Pinpoint the cell where the given text exists, returning its (X, Y) midpoint coordinate. 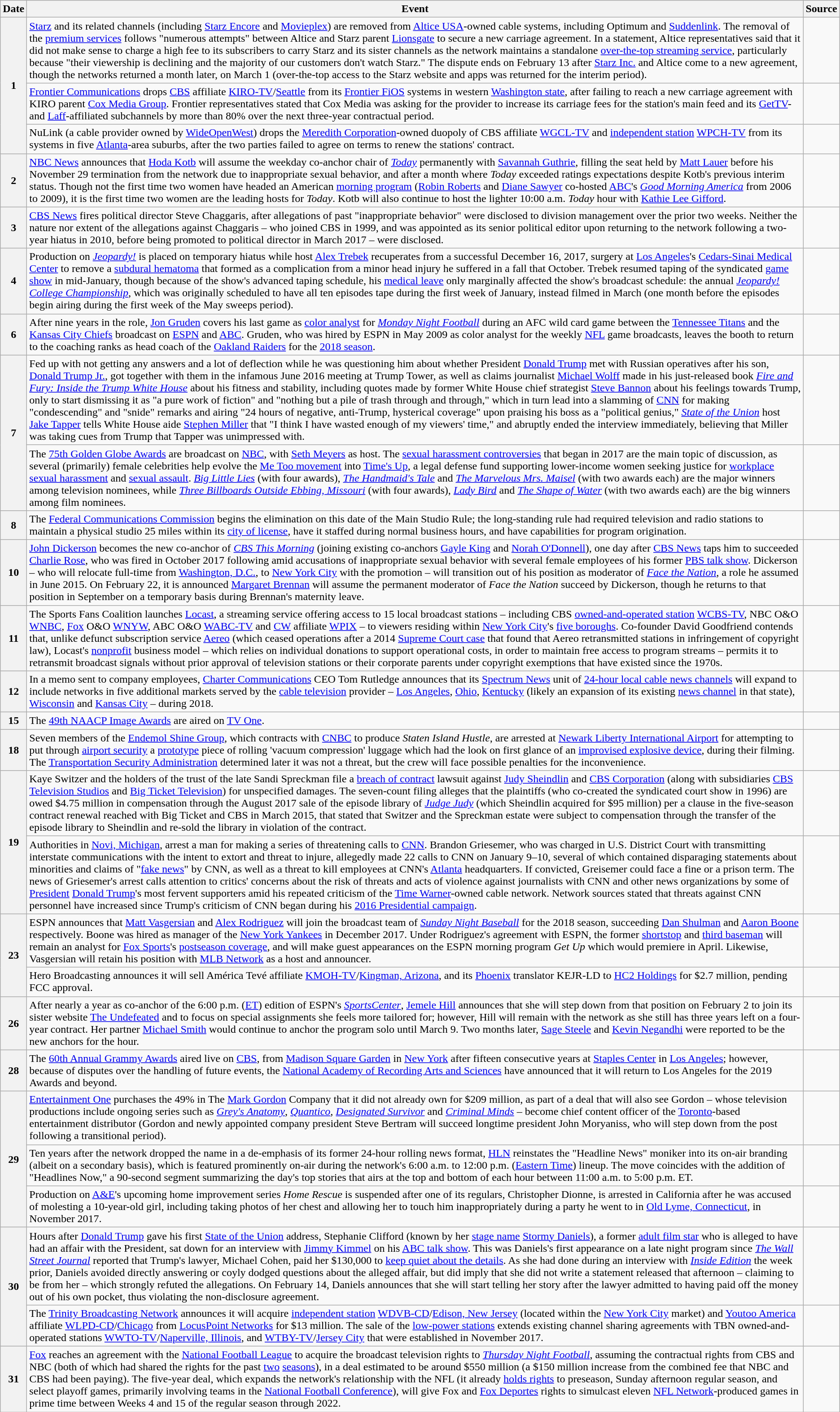
19 (13, 842)
Date (13, 9)
15 (13, 721)
7 (13, 433)
31 (13, 1379)
The 49th NAACP Image Awards are aired on TV One. (415, 721)
12 (13, 692)
Source (821, 9)
10 (13, 572)
2 (13, 180)
23 (13, 955)
30 (13, 1286)
28 (13, 1070)
4 (13, 281)
18 (13, 750)
Event (415, 9)
1 (13, 85)
3 (13, 228)
26 (13, 1023)
11 (13, 638)
6 (13, 334)
8 (13, 525)
29 (13, 1159)
